Scan for the cell matching the given text and deliver its (X, Y) coordinate at center. 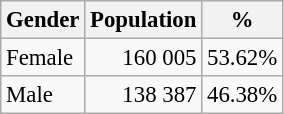
46.38% (242, 95)
% (242, 20)
138 387 (144, 95)
Female (43, 58)
Male (43, 95)
160 005 (144, 58)
Population (144, 20)
Gender (43, 20)
53.62% (242, 58)
